Provide the [X, Y] coordinate of the cell's center where the given text is located.  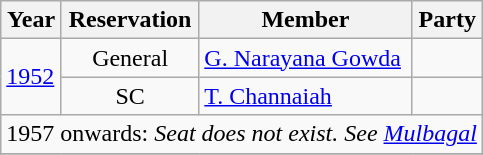
General [130, 58]
1957 onwards: Seat does not exist. See Mulbagal [242, 134]
T. Channaiah [306, 96]
SC [130, 96]
Reservation [130, 20]
G. Narayana Gowda [306, 58]
Party [447, 20]
1952 [32, 77]
Year [32, 20]
Member [306, 20]
